Capture the cell that displays the provided text and extract its [x, y] central coordinate. 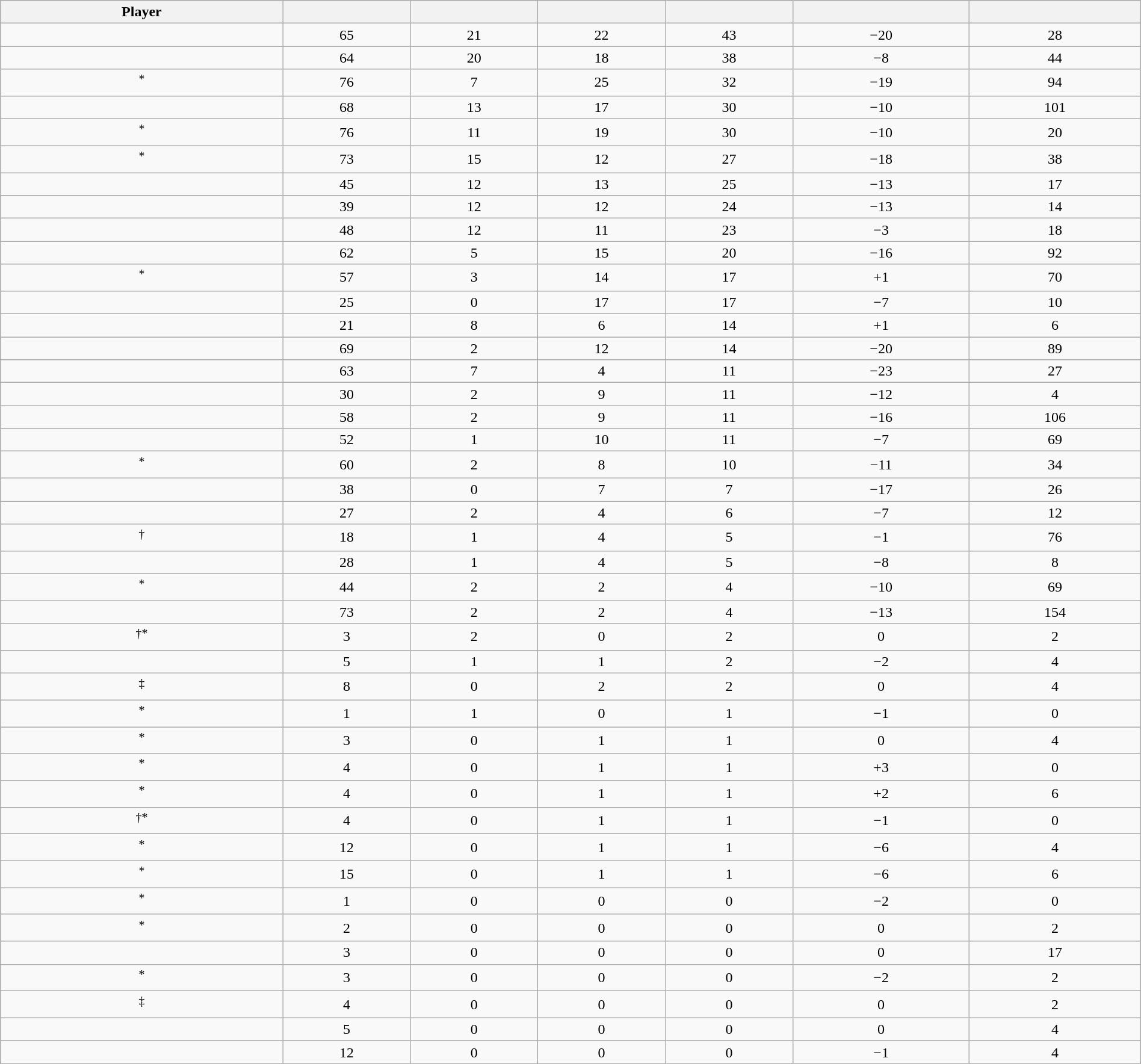
−12 [881, 394]
52 [347, 440]
−19 [881, 83]
+3 [881, 767]
89 [1055, 348]
−17 [881, 489]
† [142, 538]
62 [347, 253]
58 [347, 417]
32 [729, 83]
64 [347, 58]
22 [602, 35]
70 [1055, 278]
101 [1055, 107]
−11 [881, 465]
63 [347, 371]
26 [1055, 489]
48 [347, 230]
−18 [881, 159]
45 [347, 184]
68 [347, 107]
43 [729, 35]
92 [1055, 253]
+2 [881, 794]
34 [1055, 465]
65 [347, 35]
60 [347, 465]
106 [1055, 417]
154 [1055, 612]
57 [347, 278]
−3 [881, 230]
94 [1055, 83]
Player [142, 12]
24 [729, 207]
23 [729, 230]
−23 [881, 371]
19 [602, 132]
39 [347, 207]
